From the cell containing the given text, extract its center point as [X, Y] coordinate. 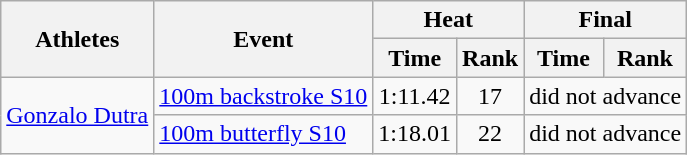
17 [490, 96]
Gonzalo Dutra [78, 115]
100m backstroke S10 [264, 96]
22 [490, 134]
1:18.01 [415, 134]
100m butterfly S10 [264, 134]
1:11.42 [415, 96]
Heat [448, 20]
Final [606, 20]
Event [264, 39]
Athletes [78, 39]
